Return the [X, Y] coordinate for the center point of the cell that contains the specified text.  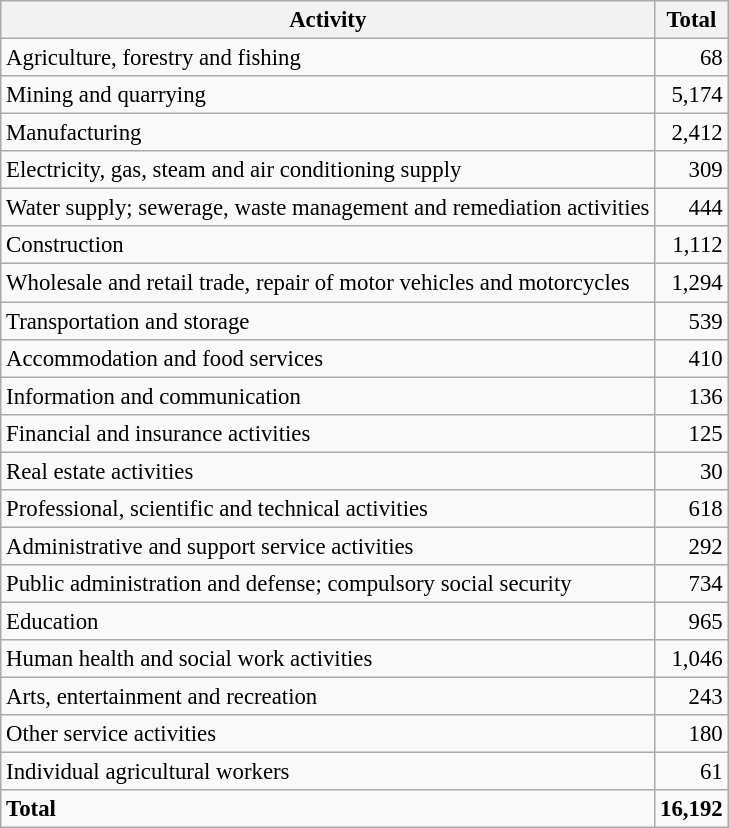
Manufacturing [328, 133]
5,174 [692, 95]
Other service activities [328, 734]
Water supply; sewerage, waste management and remediation activities [328, 208]
Individual agricultural workers [328, 772]
Wholesale and retail trade, repair of motor vehicles and motorcycles [328, 283]
61 [692, 772]
309 [692, 170]
410 [692, 358]
1,294 [692, 283]
2,412 [692, 133]
Real estate activities [328, 471]
Human health and social work activities [328, 659]
68 [692, 58]
Activity [328, 20]
Financial and insurance activities [328, 433]
Information and communication [328, 396]
Professional, scientific and technical activities [328, 509]
1,112 [692, 245]
16,192 [692, 809]
734 [692, 584]
180 [692, 734]
1,046 [692, 659]
Public administration and defense; compulsory social security [328, 584]
125 [692, 433]
30 [692, 471]
Education [328, 621]
Mining and quarrying [328, 95]
965 [692, 621]
136 [692, 396]
Agriculture, forestry and fishing [328, 58]
Accommodation and food services [328, 358]
243 [692, 697]
444 [692, 208]
618 [692, 509]
Administrative and support service activities [328, 546]
Electricity, gas, steam and air conditioning supply [328, 170]
539 [692, 321]
Construction [328, 245]
Arts, entertainment and recreation [328, 697]
292 [692, 546]
Transportation and storage [328, 321]
